Return the (X, Y) coordinate for the center point of the cell that contains the specified text.  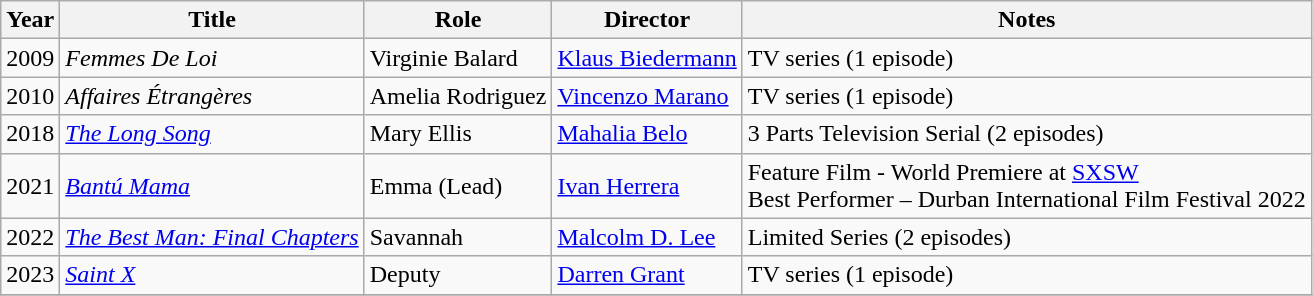
Year (30, 20)
Feature Film - World Premiere at SXSWBest Performer – Durban International Film Festival 2022 (1026, 186)
Femmes De Loi (212, 58)
Saint X (212, 275)
Mary Ellis (458, 134)
Malcolm D. Lee (647, 237)
Bantú Mama (212, 186)
Savannah (458, 237)
2018 (30, 134)
Deputy (458, 275)
2010 (30, 96)
3 Parts Television Serial (2 episodes) (1026, 134)
2009 (30, 58)
2022 (30, 237)
Director (647, 20)
2023 (30, 275)
Emma (Lead) (458, 186)
Limited Series (2 episodes) (1026, 237)
Affaires Étrangères (212, 96)
Darren Grant (647, 275)
Title (212, 20)
Ivan Herrera (647, 186)
Virginie Balard (458, 58)
2021 (30, 186)
Vincenzo Marano (647, 96)
Role (458, 20)
Notes (1026, 20)
Mahalia Belo (647, 134)
The Long Song (212, 134)
Amelia Rodriguez (458, 96)
Klaus Biedermann (647, 58)
The Best Man: Final Chapters (212, 237)
